For the text-containing cell, return its midpoint in (x, y) coordinate format. 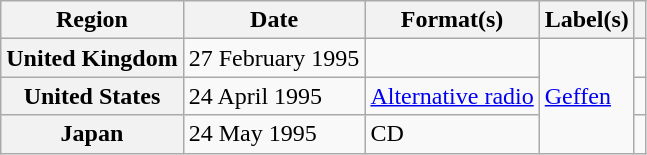
Date (274, 20)
Label(s) (586, 20)
Alternative radio (452, 96)
United States (92, 96)
Region (92, 20)
CD (452, 134)
24 April 1995 (274, 96)
United Kingdom (92, 58)
Geffen (586, 96)
24 May 1995 (274, 134)
Format(s) (452, 20)
Japan (92, 134)
27 February 1995 (274, 58)
